Return the [X, Y] coordinate for the center point of the cell that contains the specified text.  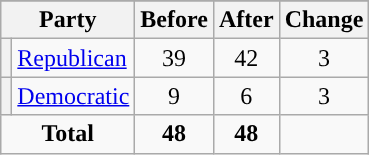
Before [174, 20]
Republican [74, 58]
After [246, 20]
Change [324, 20]
Total [68, 134]
42 [246, 58]
9 [174, 96]
39 [174, 58]
Party [68, 20]
Democratic [74, 96]
6 [246, 96]
